Pinpoint the cell where the given text exists, returning its (X, Y) midpoint coordinate. 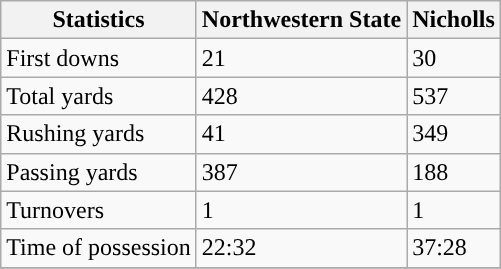
349 (454, 134)
Statistics (99, 20)
30 (454, 58)
21 (301, 58)
387 (301, 172)
22:32 (301, 248)
First downs (99, 58)
Time of possession (99, 248)
Turnovers (99, 210)
Northwestern State (301, 20)
37:28 (454, 248)
41 (301, 134)
Nicholls (454, 20)
188 (454, 172)
Total yards (99, 96)
Passing yards (99, 172)
428 (301, 96)
Rushing yards (99, 134)
537 (454, 96)
